Provide the [X, Y] coordinate of the cell's center where the given text is located.  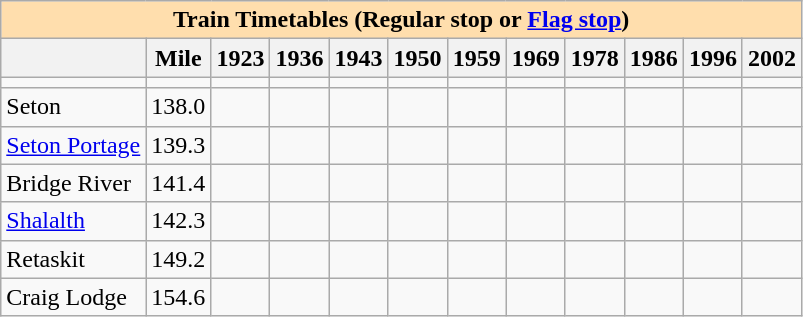
Retaskit [74, 259]
1969 [536, 58]
Mile [178, 58]
1936 [300, 58]
142.3 [178, 221]
Craig Lodge [74, 297]
1986 [654, 58]
138.0 [178, 107]
141.4 [178, 183]
Shalalth [74, 221]
Bridge River [74, 183]
2002 [772, 58]
1978 [594, 58]
Train Timetables (Regular stop or Flag stop) [402, 20]
149.2 [178, 259]
139.3 [178, 145]
Seton Portage [74, 145]
1943 [358, 58]
Seton [74, 107]
1959 [476, 58]
1996 [712, 58]
1950 [418, 58]
1923 [240, 58]
154.6 [178, 297]
